Find where the given text appears and provide that cell's center as [X, Y] coordinate. 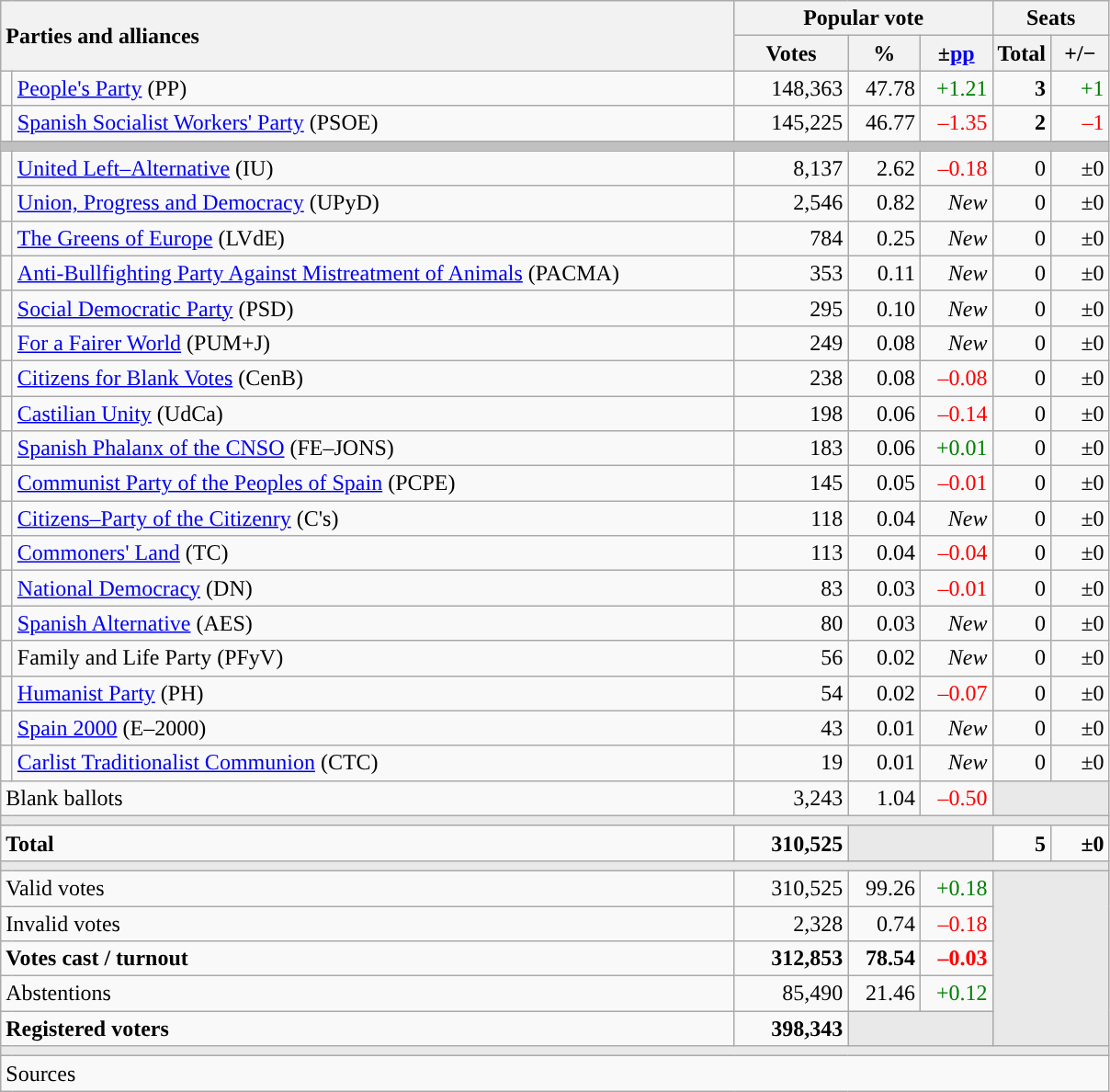
Parties and alliances [368, 36]
+1 [1081, 88]
Commoners' Land (TC) [373, 553]
0.82 [884, 203]
47.78 [884, 88]
–0.50 [956, 798]
198 [791, 413]
83 [791, 588]
Valid votes [368, 888]
–0.07 [956, 693]
43 [791, 728]
Castilian Unity (UdCa) [373, 413]
–1.35 [956, 123]
–0.04 [956, 553]
3 [1022, 88]
+0.01 [956, 449]
2.62 [884, 168]
Seats [1051, 18]
238 [791, 378]
Registered voters [368, 1029]
118 [791, 518]
0.25 [884, 238]
Spanish Alternative (AES) [373, 623]
353 [791, 273]
312,853 [791, 959]
Sources [555, 1074]
Invalid votes [368, 924]
21.46 [884, 994]
784 [791, 238]
46.77 [884, 123]
0.11 [884, 273]
–0.08 [956, 378]
–1 [1081, 123]
Votes [791, 53]
2,546 [791, 203]
2,328 [791, 924]
Social Democratic Party (PSD) [373, 308]
Humanist Party (PH) [373, 693]
148,363 [791, 88]
145,225 [791, 123]
54 [791, 693]
Blank ballots [368, 798]
3,243 [791, 798]
2 [1022, 123]
Votes cast / turnout [368, 959]
United Left–Alternative (IU) [373, 168]
0.05 [884, 483]
–0.14 [956, 413]
145 [791, 483]
398,343 [791, 1029]
±pp [956, 53]
Family and Life Party (PFyV) [373, 658]
0.10 [884, 308]
Citizens for Blank Votes (CenB) [373, 378]
78.54 [884, 959]
+0.12 [956, 994]
For a Fairer World (PUM+J) [373, 343]
Spain 2000 (E–2000) [373, 728]
Spanish Phalanx of the CNSO (FE–JONS) [373, 449]
19 [791, 763]
85,490 [791, 994]
5 [1022, 843]
Popular vote [864, 18]
The Greens of Europe (LVdE) [373, 238]
% [884, 53]
+1.21 [956, 88]
8,137 [791, 168]
1.04 [884, 798]
Citizens–Party of the Citizenry (C's) [373, 518]
–0.03 [956, 959]
183 [791, 449]
Communist Party of the Peoples of Spain (PCPE) [373, 483]
113 [791, 553]
295 [791, 308]
Abstentions [368, 994]
+0.18 [956, 888]
56 [791, 658]
80 [791, 623]
People's Party (PP) [373, 88]
0.74 [884, 924]
Union, Progress and Democracy (UPyD) [373, 203]
Spanish Socialist Workers' Party (PSOE) [373, 123]
Carlist Traditionalist Communion (CTC) [373, 763]
National Democracy (DN) [373, 588]
249 [791, 343]
+/− [1081, 53]
Anti-Bullfighting Party Against Mistreatment of Animals (PACMA) [373, 273]
99.26 [884, 888]
